For the text-containing cell, return its midpoint in (x, y) coordinate format. 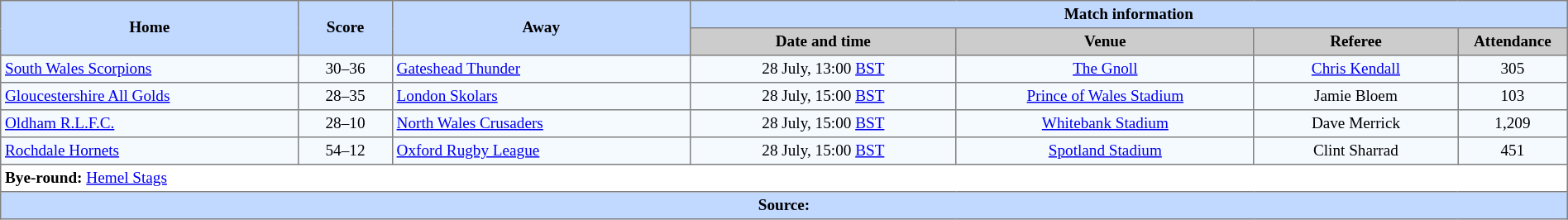
Gloucestershire All Golds (150, 96)
Prince of Wales Stadium (1105, 96)
103 (1513, 96)
Gateshead Thunder (541, 69)
Spotland Stadium (1105, 151)
Whitebank Stadium (1105, 124)
Attendance (1513, 41)
South Wales Scorpions (150, 69)
28 July, 13:00 BST (823, 69)
London Skolars (541, 96)
Venue (1105, 41)
Jamie Bloem (1355, 96)
305 (1513, 69)
Dave Merrick (1355, 124)
The Gnoll (1105, 69)
28–10 (346, 124)
28–35 (346, 96)
Away (541, 28)
Clint Sharrad (1355, 151)
Home (150, 28)
Rochdale Hornets (150, 151)
Match information (1128, 15)
Score (346, 28)
30–36 (346, 69)
54–12 (346, 151)
Referee (1355, 41)
451 (1513, 151)
North Wales Crusaders (541, 124)
Oxford Rugby League (541, 151)
Oldham R.L.F.C. (150, 124)
Chris Kendall (1355, 69)
Source: (784, 205)
Date and time (823, 41)
Bye-round: Hemel Stags (784, 179)
1,209 (1513, 124)
